Locate the cell with the specified text and output its (x, y) center coordinate. 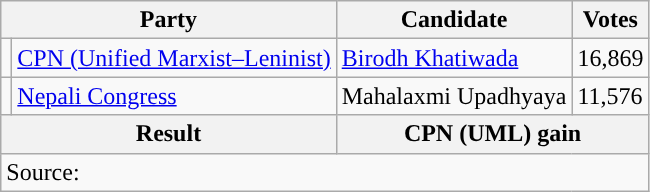
Nepali Congress (174, 96)
CPN (UML) gain (492, 134)
Birodh Khatiwada (454, 58)
Source: (325, 172)
16,869 (610, 58)
Candidate (454, 20)
Votes (610, 20)
Party (168, 20)
Mahalaxmi Upadhyaya (454, 96)
CPN (Unified Marxist–Leninist) (174, 58)
Result (168, 134)
11,576 (610, 96)
